Extract the [X, Y] coordinate from the center of the cell holding the provided text.  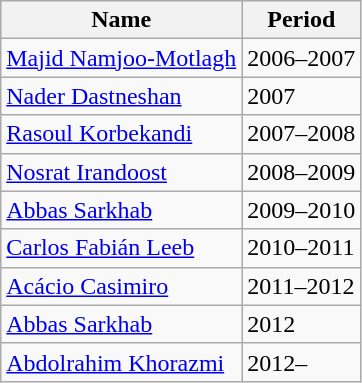
2012 [302, 324]
Period [302, 20]
2007 [302, 96]
Majid Namjoo-Motlagh [122, 58]
Carlos Fabián Leeb [122, 248]
Name [122, 20]
Abdolrahim Khorazmi [122, 362]
Nosrat Irandoost [122, 172]
Rasoul Korbekandi [122, 134]
2006–2007 [302, 58]
2011–2012 [302, 286]
2009–2010 [302, 210]
2010–2011 [302, 248]
Nader Dastneshan [122, 96]
2012– [302, 362]
Acácio Casimiro [122, 286]
2008–2009 [302, 172]
2007–2008 [302, 134]
